Locate the cell with the specified text and output its [X, Y] center coordinate. 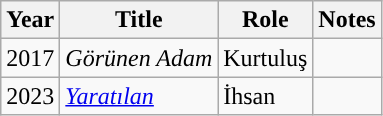
Notes [347, 20]
Title [139, 20]
2017 [30, 58]
Yaratılan [139, 96]
Year [30, 20]
İhsan [266, 96]
2023 [30, 96]
Role [266, 20]
Görünen Adam [139, 58]
Kurtuluş [266, 58]
